Return the (x, y) coordinate for the center point of the cell that contains the specified text.  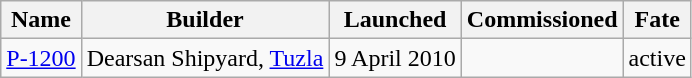
9 April 2010 (395, 58)
Builder (205, 20)
Launched (395, 20)
P-1200 (41, 58)
Commissioned (542, 20)
Dearsan Shipyard, Tuzla (205, 58)
Fate (657, 20)
Name (41, 20)
active (657, 58)
